Scan for the cell matching the given text and deliver its [x, y] coordinate at center. 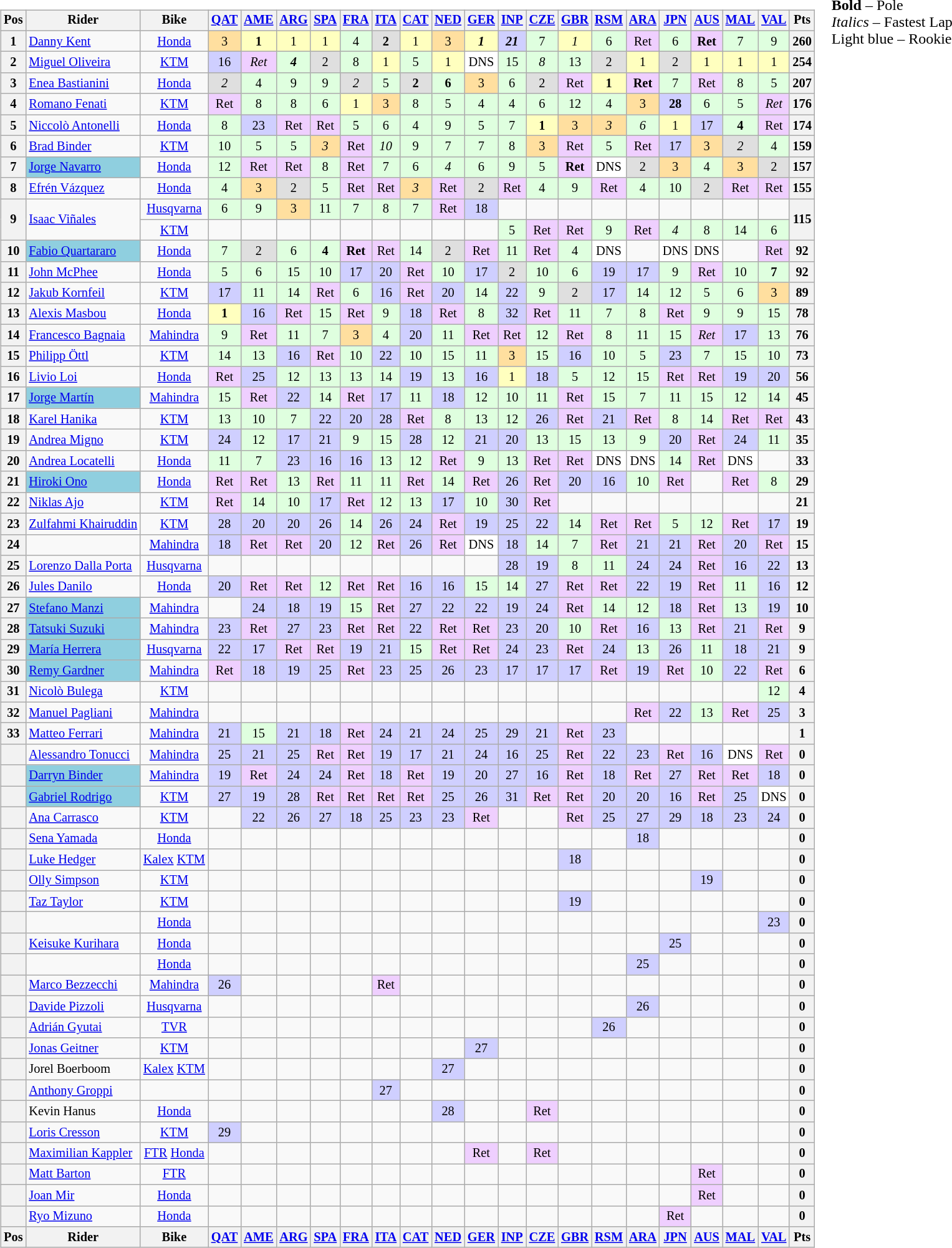
56 [802, 377]
Taz Taylor [83, 901]
Alessandro Tonucci [83, 755]
73 [802, 356]
Ryo Mizuno [83, 1216]
254 [802, 62]
John McPhee [83, 272]
Lorenzo Dalla Porta [83, 566]
76 [802, 335]
Philipp Öttl [83, 356]
Matteo Ferrari [83, 734]
Jorge Martín [83, 398]
Anthony Groppi [83, 1090]
Niklas Ajo [83, 503]
Darryn Binder [83, 775]
Nicolò Bulega [83, 692]
Remy Gardner [83, 671]
Hiroki Ono [83, 482]
Ana Carrasco [83, 818]
Kevin Hanus [83, 1111]
Matt Barton [83, 1174]
Manuel Pagliani [83, 713]
159 [802, 146]
Loris Cresson [83, 1132]
Jorel Boerboom [83, 1069]
Luke Hedger [83, 860]
174 [802, 125]
FTR [175, 1174]
Zulfahmi Khairuddin [83, 524]
Joan Mir [83, 1195]
Karel Hanika [83, 419]
María Herrera [83, 650]
Francesco Bagnaia [83, 335]
45 [802, 398]
Brad Binder [83, 146]
Jakub Kornfeil [83, 293]
78 [802, 314]
Andrea Migno [83, 440]
Fabio Quartararo [83, 251]
Olly Simpson [83, 881]
Davide Pizzoli [83, 1006]
207 [802, 84]
Andrea Locatelli [83, 461]
Enea Bastianini [83, 84]
Jonas Geitner [83, 1049]
TVR [175, 1027]
Jules Danilo [83, 587]
Keisuke Kurihara [83, 944]
Sena Yamada [83, 838]
Jorge Navarro [83, 167]
Adrián Gyutai [83, 1027]
35 [802, 440]
157 [802, 167]
176 [802, 104]
89 [802, 293]
155 [802, 188]
115 [802, 219]
Gabriel Rodrigo [83, 797]
260 [802, 41]
FTR Honda [175, 1153]
Romano Fenati [83, 104]
Miguel Oliveira [83, 62]
Tatsuki Suzuki [83, 629]
Marco Bezzecchi [83, 986]
43 [802, 419]
Alexis Masbou [83, 314]
Stefano Manzi [83, 608]
Isaac Viñales [83, 219]
Maximilian Kappler [83, 1153]
Livio Loi [83, 377]
Danny Kent [83, 41]
Niccolò Antonelli [83, 125]
Efrén Vázquez [83, 188]
